From the cell containing the given text, extract its center point as [X, Y] coordinate. 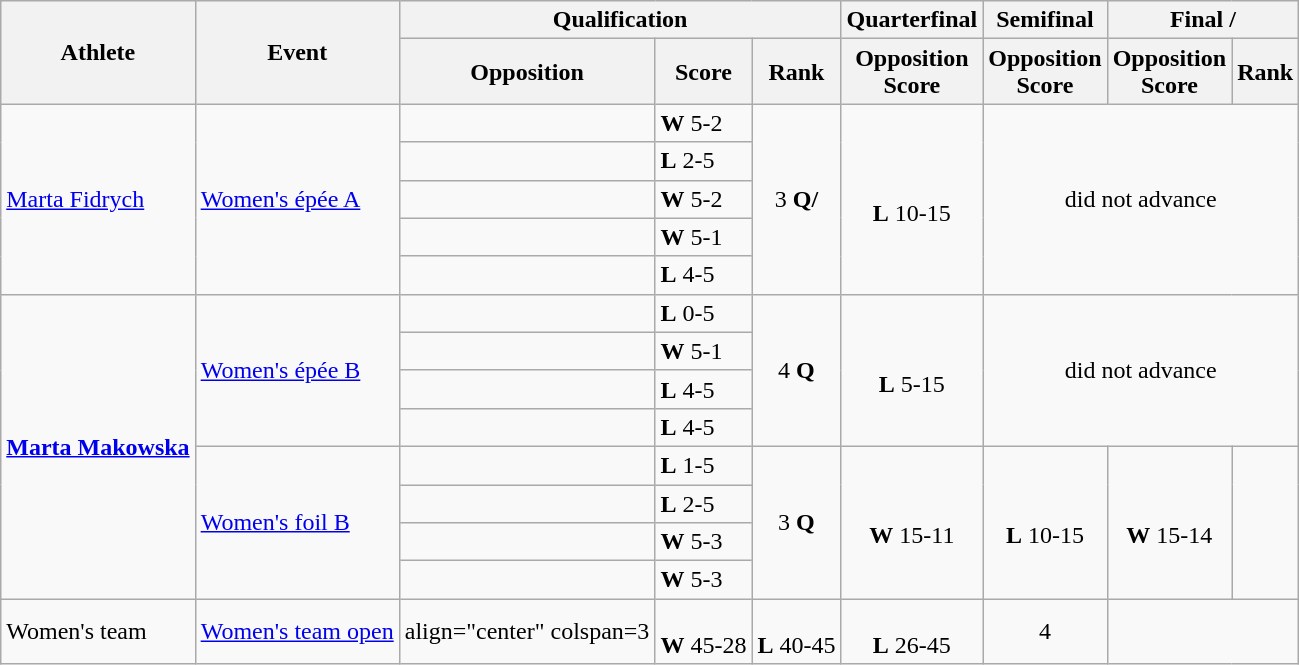
Quarterfinal [912, 20]
Women's team [98, 632]
Score [704, 72]
Opposition [527, 72]
W 15-14 [1169, 522]
Athlete [98, 52]
Qualification [620, 20]
Event [297, 52]
Marta Makowska [98, 446]
4 Q [796, 370]
L 26-45 [912, 632]
W 15-11 [912, 522]
3 Q/ [796, 199]
align="center" colspan=3 [527, 632]
Final / [1203, 20]
L 5-15 [912, 370]
Women's épée B [297, 370]
3 Q [796, 522]
4 [1045, 632]
L 40-45 [796, 632]
Women's team open [297, 632]
Women's épée A [297, 199]
Semifinal [1045, 20]
L 1-5 [704, 465]
Marta Fidrych [98, 199]
Women's foil B [297, 522]
L 0-5 [704, 313]
W 45-28 [704, 632]
